Capture the cell that displays the provided text and extract its (x, y) central coordinate. 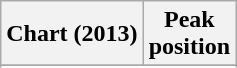
Chart (2013) (72, 34)
Peakposition (189, 34)
